From the cell containing the given text, extract its center point as (x, y) coordinate. 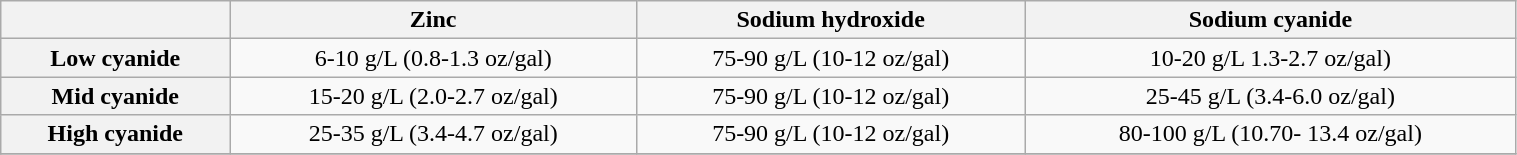
10-20 g/L 1.3-2.7 oz/gal) (1270, 58)
6-10 g/L (0.8-1.3 oz/gal) (434, 58)
Sodium hydroxide (831, 20)
Mid cyanide (116, 96)
Zinc (434, 20)
Sodium cyanide (1270, 20)
80-100 g/L (10.70- 13.4 oz/gal) (1270, 134)
25-45 g/L (3.4-6.0 oz/gal) (1270, 96)
High cyanide (116, 134)
Low cyanide (116, 58)
15-20 g/L (2.0-2.7 oz/gal) (434, 96)
25-35 g/L (3.4-4.7 oz/gal) (434, 134)
